From the cell containing the given text, extract its center point as (x, y) coordinate. 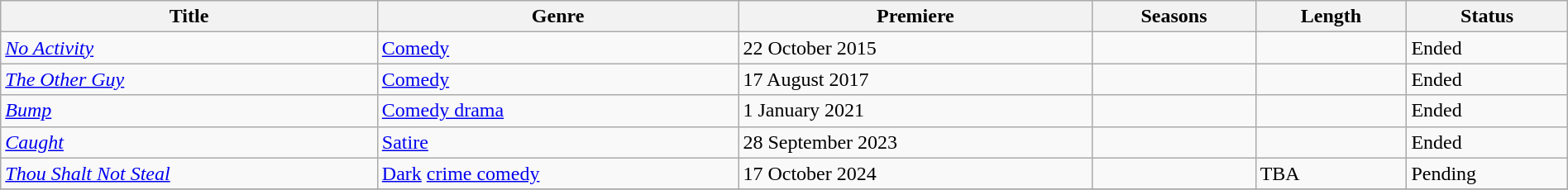
1 January 2021 (915, 111)
Pending (1487, 173)
Bump (189, 111)
Comedy drama (557, 111)
Status (1487, 17)
Title (189, 17)
Premiere (915, 17)
17 August 2017 (915, 79)
Genre (557, 17)
Satire (557, 142)
Length (1331, 17)
No Activity (189, 48)
Dark crime comedy (557, 173)
TBA (1331, 173)
28 September 2023 (915, 142)
Seasons (1174, 17)
Caught (189, 142)
Thou Shalt Not Steal (189, 173)
22 October 2015 (915, 48)
The Other Guy (189, 79)
17 October 2024 (915, 173)
